Pinpoint the cell where the given text exists, returning its (X, Y) midpoint coordinate. 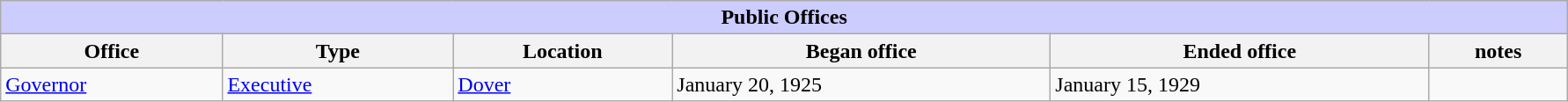
Dover (563, 84)
Began office (861, 51)
Type (338, 51)
Public Offices (785, 18)
Location (563, 51)
Office (112, 51)
Executive (338, 84)
Ended office (1240, 51)
notes (1498, 51)
Governor (112, 84)
January 20, 1925 (861, 84)
January 15, 1929 (1240, 84)
